Capture the cell that displays the provided text and extract its (X, Y) central coordinate. 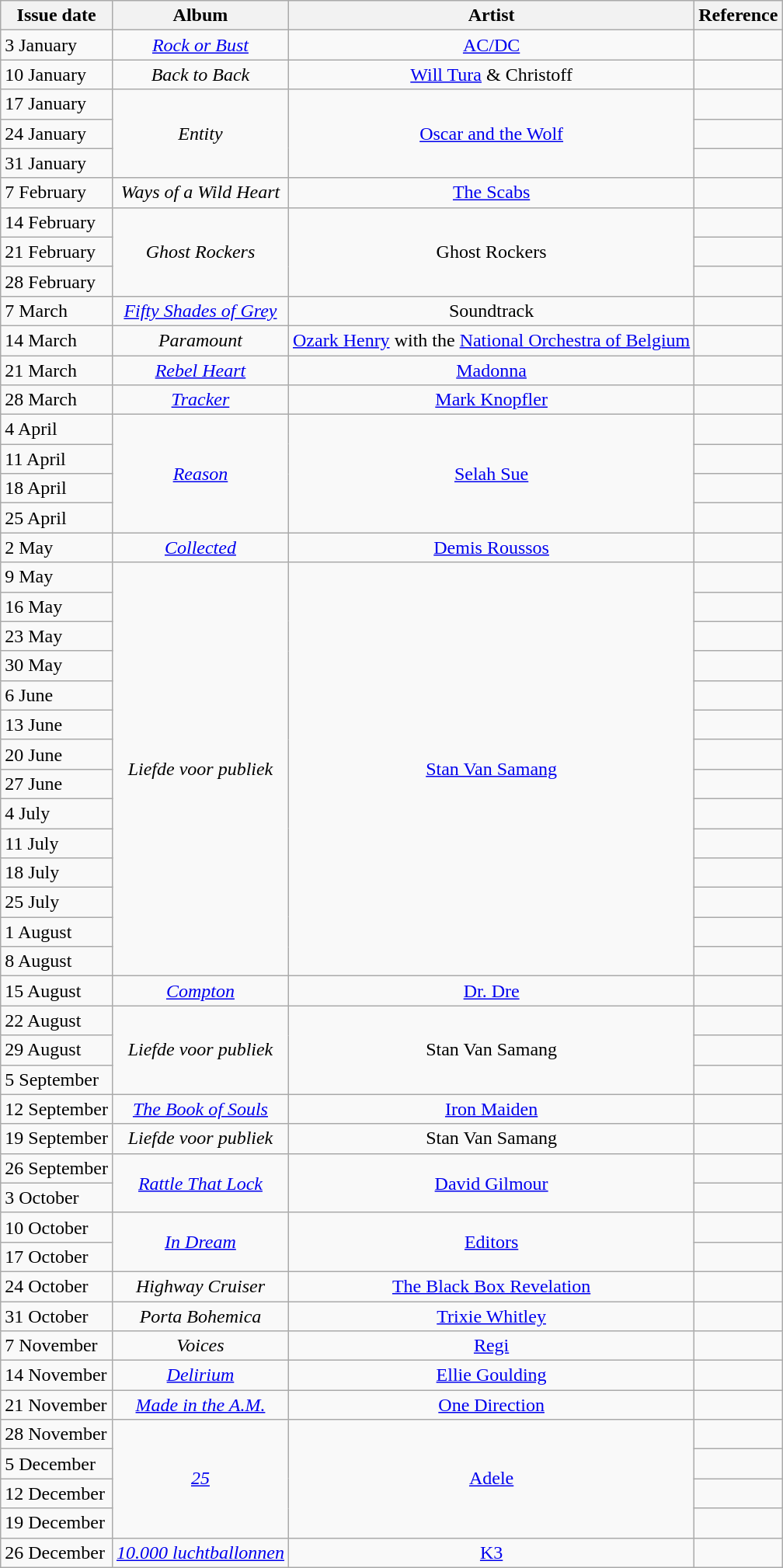
28 February (57, 281)
The Scabs (491, 193)
10 October (57, 1227)
Highway Cruiser (200, 1286)
8 August (57, 961)
Made in the A.M. (200, 1405)
Tracker (200, 400)
26 September (57, 1168)
Artist (491, 16)
Delirium (200, 1375)
29 August (57, 1050)
24 January (57, 134)
27 June (57, 784)
5 September (57, 1080)
K3 (491, 1552)
7 February (57, 193)
Back to Back (200, 75)
12 September (57, 1109)
AC/DC (491, 45)
10.000 luchtballonnen (200, 1552)
Ways of a Wild Heart (200, 193)
21 March (57, 370)
Voices (200, 1346)
5 December (57, 1464)
Trixie Whitley (491, 1316)
11 April (57, 459)
11 July (57, 843)
22 August (57, 1020)
16 May (57, 607)
In Dream (200, 1242)
21 November (57, 1405)
4 July (57, 813)
Fifty Shades of Grey (200, 311)
17 January (57, 104)
The Black Box Revelation (491, 1286)
Rattle That Lock (200, 1183)
28 November (57, 1434)
1 August (57, 932)
12 December (57, 1493)
7 November (57, 1346)
24 October (57, 1286)
Soundtrack (491, 311)
Selah Sue (491, 474)
Rebel Heart (200, 370)
Compton (200, 991)
Adele (491, 1479)
3 October (57, 1198)
25 (200, 1479)
13 June (57, 725)
Iron Maiden (491, 1109)
Oscar and the Wolf (491, 134)
David Gilmour (491, 1183)
Madonna (491, 370)
14 November (57, 1375)
Ozark Henry with the National Orchestra of Belgium (491, 340)
One Direction (491, 1405)
Rock or Bust (200, 45)
20 June (57, 754)
Will Tura & Christoff (491, 75)
26 December (57, 1552)
Reason (200, 474)
17 October (57, 1257)
Porta Bohemica (200, 1316)
31 October (57, 1316)
31 January (57, 163)
2 May (57, 548)
Ellie Goulding (491, 1375)
The Book of Souls (200, 1109)
4 April (57, 429)
Issue date (57, 16)
Editors (491, 1242)
Regi (491, 1346)
Demis Roussos (491, 548)
19 September (57, 1139)
6 June (57, 695)
Paramount (200, 340)
14 March (57, 340)
28 March (57, 400)
3 January (57, 45)
Entity (200, 134)
7 March (57, 311)
18 April (57, 488)
9 May (57, 577)
21 February (57, 252)
Album (200, 16)
Reference (738, 16)
Mark Knopfler (491, 400)
30 May (57, 666)
23 May (57, 636)
25 July (57, 902)
14 February (57, 222)
10 January (57, 75)
Dr. Dre (491, 991)
19 December (57, 1523)
25 April (57, 518)
Collected (200, 548)
15 August (57, 991)
18 July (57, 873)
